Pinpoint the cell where the given text exists, returning its [X, Y] midpoint coordinate. 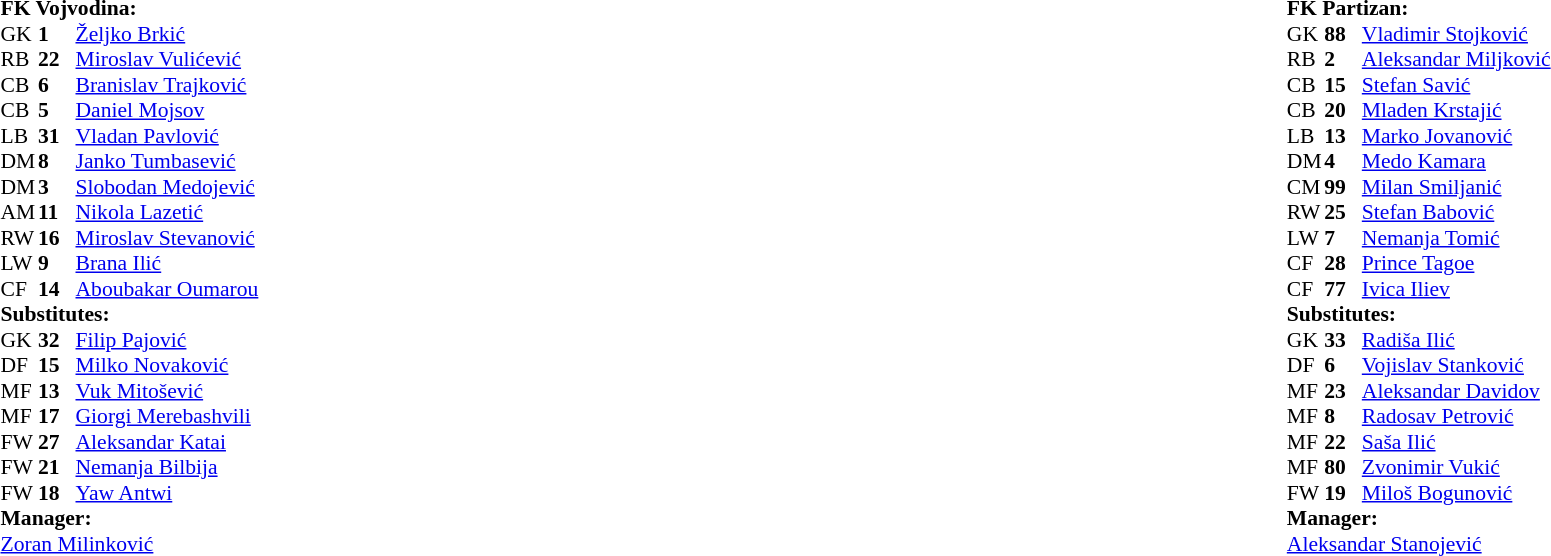
Slobodan Medojević [168, 187]
18 [57, 493]
21 [57, 467]
Medo Kamara [1456, 161]
Prince Tagoe [1456, 263]
Ivica Iliev [1456, 289]
Filip Pajović [168, 340]
Aboubakar Oumarou [168, 289]
Zvonimir Vukić [1456, 467]
Mladen Krstajić [1456, 111]
7 [1343, 238]
17 [57, 417]
32 [57, 340]
Vojislav Stanković [1456, 365]
14 [57, 289]
Yaw Antwi [168, 493]
Miloš Bogunović [1456, 493]
Aleksandar Davidov [1456, 391]
5 [57, 111]
27 [57, 442]
19 [1343, 493]
31 [57, 136]
Stefan Babović [1456, 213]
33 [1343, 340]
20 [1343, 111]
CM [1306, 187]
1 [57, 34]
Stefan Savić [1456, 85]
Miroslav Stevanović [168, 238]
Radosav Petrović [1456, 417]
80 [1343, 467]
Nikola Lazetić [168, 213]
3 [57, 187]
16 [57, 238]
Vladimir Stojković [1456, 34]
25 [1343, 213]
28 [1343, 263]
Brana Ilić [168, 263]
4 [1343, 161]
11 [57, 213]
Marko Jovanović [1456, 136]
Branislav Trajković [168, 85]
Saša Ilić [1456, 442]
99 [1343, 187]
Nemanja Bilbija [168, 467]
Aleksandar Miljković [1456, 59]
88 [1343, 34]
2 [1343, 59]
Daniel Mojsov [168, 111]
Vladan Pavlović [168, 136]
Aleksandar Katai [168, 442]
Radiša Ilić [1456, 340]
Vuk Mitošević [168, 391]
Miroslav Vulićević [168, 59]
Milan Smiljanić [1456, 187]
Željko Brkić [168, 34]
Nemanja Tomić [1456, 238]
9 [57, 263]
AM [19, 213]
23 [1343, 391]
Giorgi Merebashvili [168, 417]
Milko Novaković [168, 365]
Janko Tumbasević [168, 161]
77 [1343, 289]
